Extract the (X, Y) coordinate from the center of the cell holding the provided text.  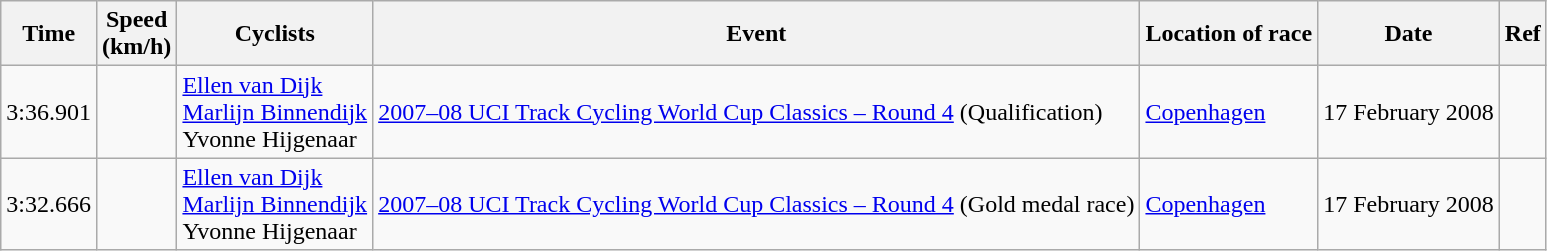
Location of race (1229, 34)
Time (49, 34)
Date (1409, 34)
Ref (1522, 34)
2007–08 UCI Track Cycling World Cup Classics – Round 4 (Qualification) (756, 112)
Event (756, 34)
Cyclists (275, 34)
Speed(km/h) (136, 34)
3:32.666 (49, 204)
3:36.901 (49, 112)
2007–08 UCI Track Cycling World Cup Classics – Round 4 (Gold medal race) (756, 204)
